Extract the (x, y) coordinate from the center of the cell holding the provided text.  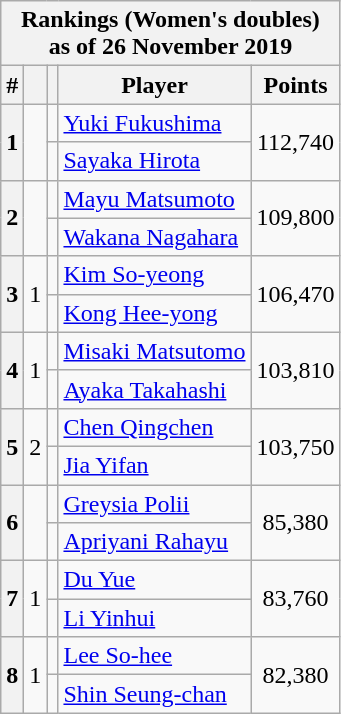
106,470 (296, 294)
5 (12, 446)
6 (12, 522)
82,380 (296, 675)
Kim So-yeong (154, 275)
7 (12, 599)
Apriyani Rahayu (154, 542)
112,740 (296, 142)
Du Yue (154, 580)
3 (12, 294)
103,750 (296, 446)
Wakana Nagahara (154, 237)
Li Yinhui (154, 618)
85,380 (296, 522)
8 (12, 675)
83,760 (296, 599)
103,810 (296, 370)
Greysia Polii (154, 503)
Jia Yifan (154, 465)
Rankings (Women's doubles)as of 26 November 2019 (170, 34)
# (12, 85)
109,800 (296, 218)
Ayaka Takahashi (154, 389)
Sayaka Hirota (154, 161)
Yuki Fukushima (154, 123)
Chen Qingchen (154, 427)
Mayu Matsumoto (154, 199)
Points (296, 85)
Player (154, 85)
Kong Hee-yong (154, 313)
Misaki Matsutomo (154, 351)
Shin Seung-chan (154, 694)
Lee So-hee (154, 656)
4 (12, 370)
